Pinpoint the cell where the given text exists, returning its [x, y] midpoint coordinate. 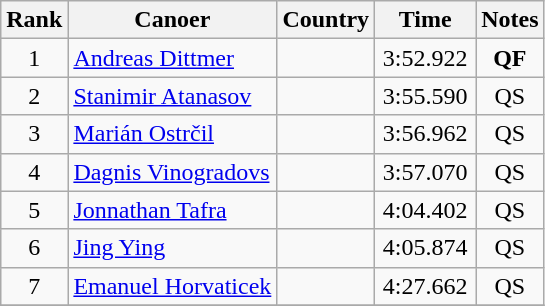
Canoer [172, 20]
4:04.402 [426, 210]
3 [34, 134]
Marián Ostrčil [172, 134]
Time [426, 20]
Jonnathan Tafra [172, 210]
7 [34, 286]
Rank [34, 20]
QF [510, 58]
Andreas Dittmer [172, 58]
5 [34, 210]
Dagnis Vinogradovs [172, 172]
4:27.662 [426, 286]
Jing Ying [172, 248]
6 [34, 248]
4:05.874 [426, 248]
Notes [510, 20]
1 [34, 58]
3:52.922 [426, 58]
3:56.962 [426, 134]
Stanimir Atanasov [172, 96]
4 [34, 172]
Emanuel Horvaticek [172, 286]
3:57.070 [426, 172]
3:55.590 [426, 96]
Country [326, 20]
2 [34, 96]
